Provide the [X, Y] coordinate of the cell's center where the given text is located.  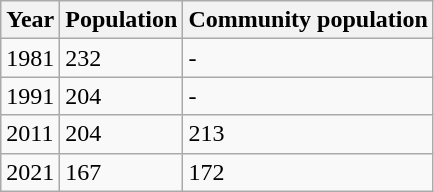
Population [122, 20]
167 [122, 172]
2021 [30, 172]
213 [308, 134]
Community population [308, 20]
Year [30, 20]
172 [308, 172]
2011 [30, 134]
232 [122, 58]
1981 [30, 58]
1991 [30, 96]
